Locate the cell with the specified text and output its [X, Y] center coordinate. 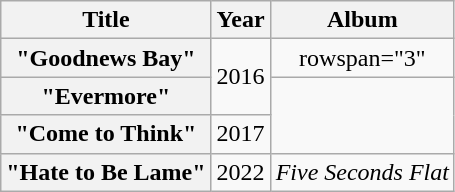
"Come to Think" [106, 134]
"Goodnews Bay" [106, 58]
"Evermore" [106, 96]
2022 [240, 172]
rowspan="3" [362, 58]
Year [240, 20]
Five Seconds Flat [362, 172]
2016 [240, 77]
"Hate to Be Lame" [106, 172]
Album [362, 20]
Title [106, 20]
2017 [240, 134]
